Pinpoint the cell where the given text exists, returning its [X, Y] midpoint coordinate. 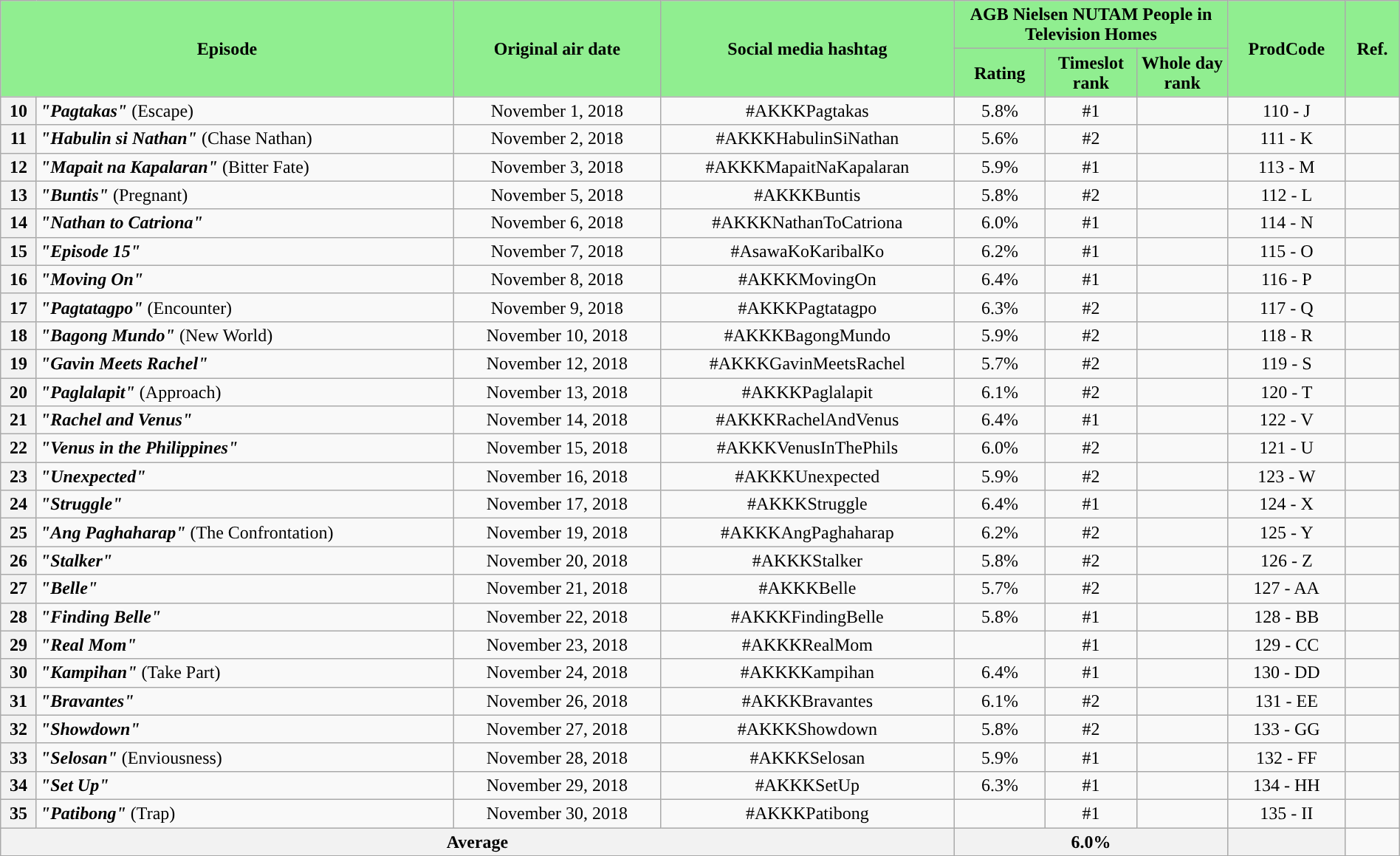
"Patibong" (Trap) [245, 813]
November 12, 2018 [557, 363]
Social media hashtag [808, 49]
November 2, 2018 [557, 139]
21 [19, 420]
ProdCode [1286, 49]
#AKKKBagongMundo [808, 335]
November 21, 2018 [557, 589]
111 - K [1286, 139]
November 8, 2018 [557, 279]
Ref. [1373, 49]
"Stalker" [245, 561]
"Pagtakas" (Escape) [245, 111]
20 [19, 392]
15 [19, 251]
126 - Z [1286, 561]
121 - U [1286, 448]
"Kampihan" (Take Part) [245, 673]
129 - CC [1286, 645]
23 [19, 476]
November 26, 2018 [557, 701]
"Paglalapit" (Approach) [245, 392]
Timeslotrank [1091, 72]
31 [19, 701]
Average [477, 841]
27 [19, 589]
Whole dayrank [1182, 72]
#AKKKHabulinSiNathan [808, 139]
18 [19, 335]
November 17, 2018 [557, 504]
32 [19, 729]
#AKKKFindingBelle [808, 617]
125 - Y [1286, 533]
#AKKKStalker [808, 561]
127 - AA [1286, 589]
"Pagtatagpo" (Encounter) [245, 307]
#AKKKVenusInThePhils [808, 448]
134 - HH [1286, 785]
16 [19, 279]
#AKKKGavinMeetsRachel [808, 363]
13 [19, 195]
132 - FF [1286, 757]
12 [19, 167]
25 [19, 533]
AGB Nielsen NUTAM People in Television Homes [1091, 25]
"Finding Belle" [245, 617]
"Habulin si Nathan" (Chase Nathan) [245, 139]
#AKKKBravantes [808, 701]
118 - R [1286, 335]
November 14, 2018 [557, 420]
114 - N [1286, 223]
#AKKKRealMom [808, 645]
119 - S [1286, 363]
14 [19, 223]
10 [19, 111]
#AKKKSelosan [808, 757]
131 - EE [1286, 701]
November 6, 2018 [557, 223]
November 19, 2018 [557, 533]
November 3, 2018 [557, 167]
November 28, 2018 [557, 757]
November 16, 2018 [557, 476]
28 [19, 617]
#AKKKPagtatagpo [808, 307]
128 - BB [1286, 617]
#AKKKMovingOn [808, 279]
"Unexpected" [245, 476]
November 7, 2018 [557, 251]
#AKKKUnexpected [808, 476]
"Buntis" (Pregnant) [245, 195]
"Episode 15" [245, 251]
110 - J [1286, 111]
124 - X [1286, 504]
#AKKKRachelAndVenus [808, 420]
November 22, 2018 [557, 617]
November 27, 2018 [557, 729]
29 [19, 645]
"Bravantes" [245, 701]
November 10, 2018 [557, 335]
"Belle" [245, 589]
#AKKKPatibong [808, 813]
33 [19, 757]
19 [19, 363]
"Bagong Mundo" (New World) [245, 335]
135 - II [1286, 813]
November 23, 2018 [557, 645]
November 13, 2018 [557, 392]
#AsawaKoKaribalKo [808, 251]
November 5, 2018 [557, 195]
Episode [227, 49]
117 - Q [1286, 307]
"Moving On" [245, 279]
113 - M [1286, 167]
22 [19, 448]
November 29, 2018 [557, 785]
#AKKKNathanToCatriona [808, 223]
"Nathan to Catriona" [245, 223]
#AKKKShowdown [808, 729]
November 1, 2018 [557, 111]
130 - DD [1286, 673]
November 15, 2018 [557, 448]
115 - O [1286, 251]
#AKKKMapaitNaKapalaran [808, 167]
November 20, 2018 [557, 561]
"Gavin Meets Rachel" [245, 363]
24 [19, 504]
#AKKKBuntis [808, 195]
17 [19, 307]
35 [19, 813]
"Rachel and Venus" [245, 420]
"Struggle" [245, 504]
November 9, 2018 [557, 307]
120 - T [1286, 392]
11 [19, 139]
"Selosan" (Enviousness) [245, 757]
#AKKKKampihan [808, 673]
#AKKKSetUp [808, 785]
Rating [1000, 72]
112 - L [1286, 195]
November 24, 2018 [557, 673]
#AKKKStruggle [808, 504]
116 - P [1286, 279]
123 - W [1286, 476]
"Showdown" [245, 729]
#AKKKBelle [808, 589]
Original air date [557, 49]
#AKKKPaglalapit [808, 392]
"Real Mom" [245, 645]
5.6% [1000, 139]
"Venus in the Philippines" [245, 448]
#AKKKAngPaghaharap [808, 533]
133 - GG [1286, 729]
122 - V [1286, 420]
"Mapait na Kapalaran" (Bitter Fate) [245, 167]
"Ang Paghaharap" (The Confrontation) [245, 533]
34 [19, 785]
26 [19, 561]
#AKKKPagtakas [808, 111]
November 30, 2018 [557, 813]
"Set Up" [245, 785]
30 [19, 673]
